For the text-containing cell, return its midpoint in [X, Y] coordinate format. 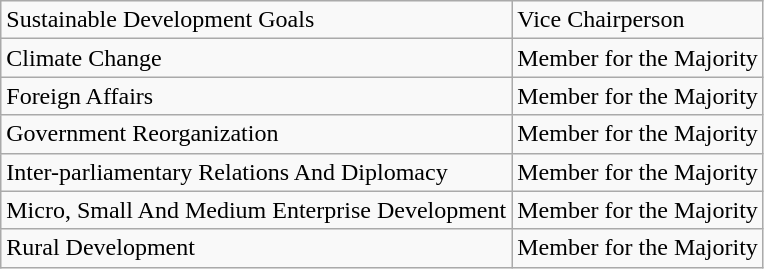
Foreign Affairs [256, 96]
Climate Change [256, 58]
Rural Development [256, 248]
Sustainable Development Goals [256, 20]
Government Reorganization [256, 134]
Inter-parliamentary Relations And Diplomacy [256, 172]
Vice Chairperson [638, 20]
Micro, Small And Medium Enterprise Development [256, 210]
